Capture the cell that displays the provided text and extract its [X, Y] central coordinate. 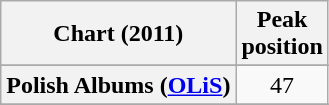
47 [282, 85]
Peak position [282, 34]
Polish Albums (OLiS) [118, 85]
Chart (2011) [118, 34]
